Return the [X, Y] coordinate for the center point of the cell that contains the specified text.  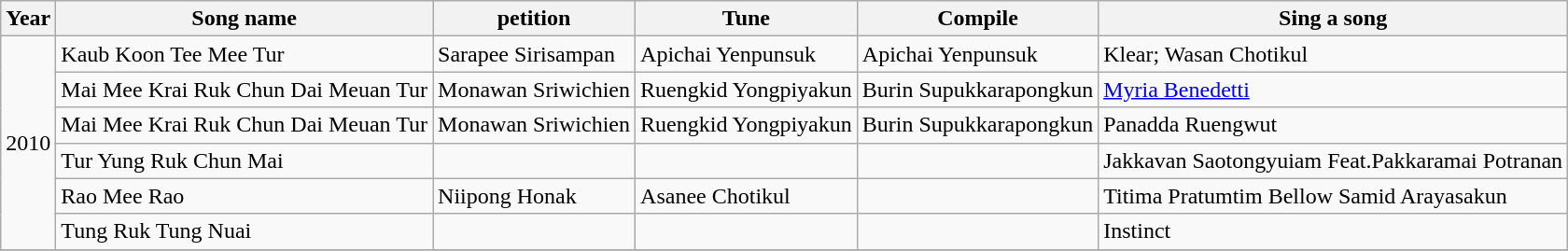
Titima Pratumtim Bellow Samid Arayasakun [1333, 196]
Tune [747, 19]
Sing a song [1333, 19]
Sarapee Sirisampan [534, 54]
Klear; Wasan Chotikul [1333, 54]
Jakkavan Saotongyuiam Feat.Pakkaramai Potranan [1333, 160]
Compile [977, 19]
Year [28, 19]
Rao Mee Rao [245, 196]
Tung Ruk Tung Nuai [245, 231]
Instinct [1333, 231]
petition [534, 19]
Song name [245, 19]
Asanee Chotikul [747, 196]
Tur Yung Ruk Chun Mai [245, 160]
Kaub Koon Tee Mee Tur [245, 54]
2010 [28, 143]
Niipong Honak [534, 196]
Panadda Ruengwut [1333, 125]
Myria Benedetti [1333, 90]
